Search for the cell housing the specified text and yield its (X, Y) center coordinate. 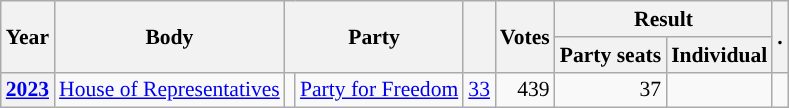
Result (664, 19)
33 (479, 90)
439 (525, 90)
Party for Freedom (379, 90)
2023 (28, 90)
. (780, 36)
Body (170, 36)
Individual (719, 55)
Party seats (610, 55)
Votes (525, 36)
Year (28, 36)
House of Representatives (170, 90)
Party (374, 36)
37 (610, 90)
